For the text-containing cell, return its midpoint in (X, Y) coordinate format. 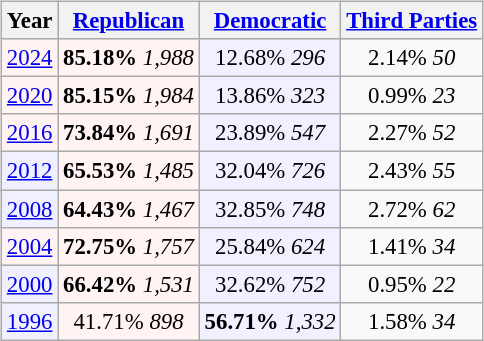
2024 (30, 58)
12.68% 296 (270, 58)
2004 (30, 246)
2.14% 50 (412, 58)
Democratic (270, 21)
2.72% 62 (412, 209)
Third Parties (412, 21)
85.15% 1,984 (129, 96)
85.18% 1,988 (129, 58)
2016 (30, 133)
32.62% 752 (270, 284)
32.85% 748 (270, 209)
25.84% 624 (270, 246)
64.43% 1,467 (129, 209)
2012 (30, 171)
65.53% 1,485 (129, 171)
2020 (30, 96)
73.84% 1,691 (129, 133)
72.75% 1,757 (129, 246)
0.99% 23 (412, 96)
Year (30, 21)
1996 (30, 321)
56.71% 1,332 (270, 321)
41.71% 898 (129, 321)
0.95% 22 (412, 284)
1.58% 34 (412, 321)
2000 (30, 284)
32.04% 726 (270, 171)
2.43% 55 (412, 171)
66.42% 1,531 (129, 284)
13.86% 323 (270, 96)
1.41% 34 (412, 246)
Republican (129, 21)
23.89% 547 (270, 133)
2008 (30, 209)
2.27% 52 (412, 133)
